From the cell containing the given text, extract its center point as [X, Y] coordinate. 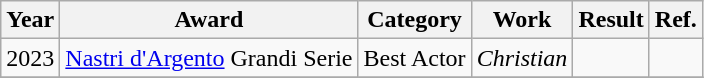
Category [414, 20]
Result [611, 20]
Nastri d'Argento Grandi Serie [209, 58]
Christian [522, 58]
Award [209, 20]
2023 [30, 58]
Year [30, 20]
Ref. [676, 20]
Work [522, 20]
Best Actor [414, 58]
